Determine the (X, Y) coordinate at the center of the cell enclosing the given text.  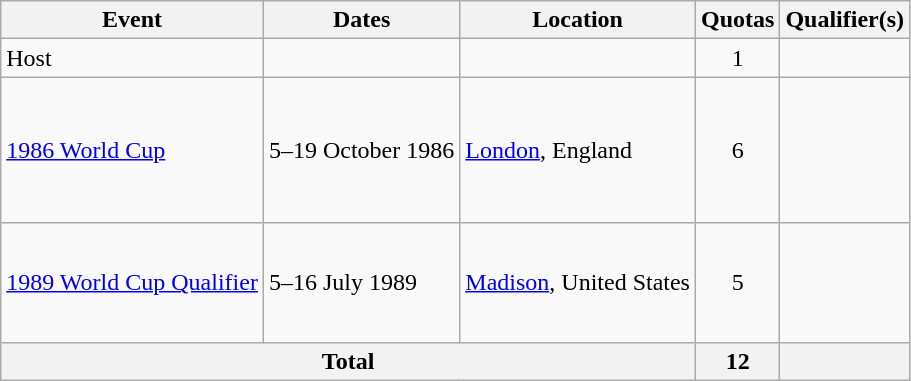
London, England (578, 150)
Location (578, 20)
1 (737, 58)
Quotas (737, 20)
1986 World Cup (132, 150)
Dates (361, 20)
Host (132, 58)
5 (737, 282)
Event (132, 20)
12 (737, 361)
Qualifier(s) (845, 20)
1989 World Cup Qualifier (132, 282)
Total (348, 361)
5–16 July 1989 (361, 282)
5–19 October 1986 (361, 150)
Madison, United States (578, 282)
6 (737, 150)
